Extract the [X, Y] coordinate from the center of the cell holding the provided text.  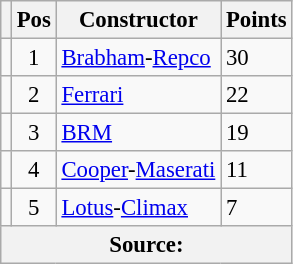
Lotus-Climax [138, 208]
Cooper-Maserati [138, 170]
2 [34, 95]
Points [256, 20]
4 [34, 170]
Constructor [138, 20]
1 [34, 58]
7 [256, 208]
5 [34, 208]
Pos [34, 20]
30 [256, 58]
Source: [146, 245]
BRM [138, 133]
Brabham-Repco [138, 58]
11 [256, 170]
Ferrari [138, 95]
3 [34, 133]
19 [256, 133]
22 [256, 95]
